Scan for the cell matching the given text and deliver its (X, Y) coordinate at center. 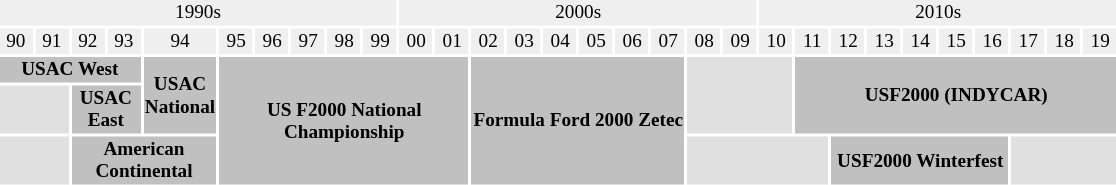
00 (416, 41)
USF2000 Winterfest (920, 160)
96 (272, 41)
97 (308, 41)
2000s (578, 13)
12 (848, 41)
USAC East (106, 110)
99 (380, 41)
03 (524, 41)
15 (956, 41)
08 (704, 41)
17 (1028, 41)
USAC National (180, 95)
92 (88, 41)
09 (740, 41)
98 (344, 41)
94 (180, 41)
91 (52, 41)
10 (776, 41)
18 (1064, 41)
06 (632, 41)
07 (668, 41)
93 (124, 41)
American Continental (144, 160)
16 (992, 41)
05 (596, 41)
04 (560, 41)
11 (812, 41)
Formula Ford 2000 Zetec (578, 121)
01 (452, 41)
02 (488, 41)
13 (884, 41)
14 (920, 41)
US F2000 National Championship (344, 121)
95 (236, 41)
